Provide the (X, Y) coordinate of the cell's center where the given text is located.  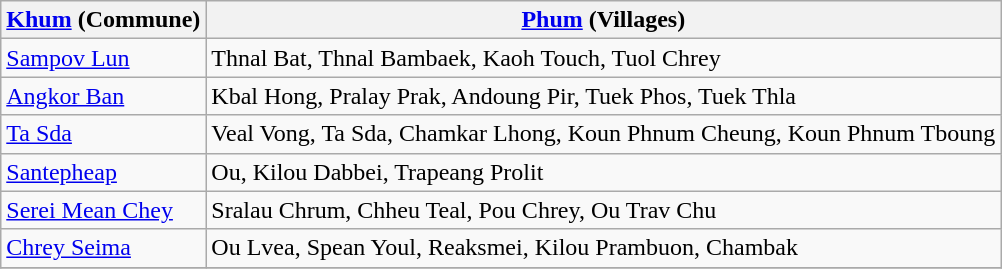
Phum (Villages) (604, 20)
Veal Vong, Ta Sda, Chamkar Lhong, Koun Phnum Cheung, Koun Phnum Tboung (604, 134)
Kbal Hong, Pralay Prak, Andoung Pir, Tuek Phos, Tuek Thla (604, 96)
Khum (Commune) (104, 20)
Thnal Bat, Thnal Bambaek, Kaoh Touch, Tuol Chrey (604, 58)
Santepheap (104, 172)
Sampov Lun (104, 58)
Chrey Seima (104, 248)
Ou, Kilou Dabbei, Trapeang Prolit (604, 172)
Serei Mean Chey (104, 210)
Sralau Chrum, Chheu Teal, Pou Chrey, Ou Trav Chu (604, 210)
Ta Sda (104, 134)
Angkor Ban (104, 96)
Ou Lvea, Spean Youl, Reaksmei, Kilou Prambuon, Chambak (604, 248)
